Return the [X, Y] coordinate for the center point of the cell that contains the specified text.  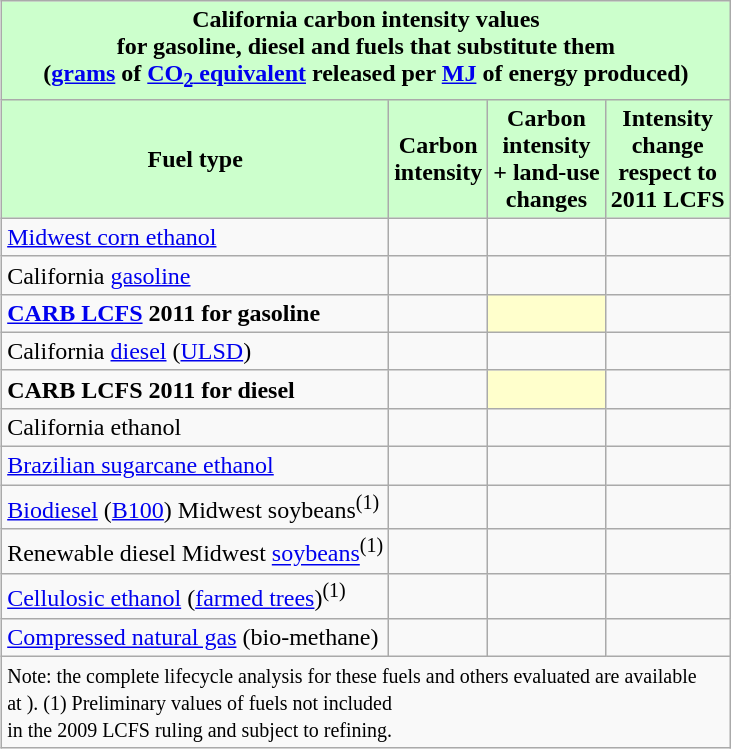
California ethanol [196, 427]
Fuel type [196, 158]
Carbonintensity [438, 158]
Brazilian sugarcane ethanol [196, 466]
Intensitychangerespect to 2011 LCFS [668, 158]
Cellulosic ethanol (farmed trees)(1) [196, 596]
California diesel (ULSD) [196, 351]
California carbon intensity values for gasoline, diesel and fuels that substitute them (grams of CO2 equivalent released per MJ of energy produced) [366, 50]
CARB LCFS 2011 for gasoline [196, 313]
Compressed natural gas (bio-methane) [196, 637]
Carbon intensity + land-usechanges [546, 158]
Renewable diesel Midwest soybeans(1) [196, 552]
California gasoline [196, 275]
Biodiesel (B100) Midwest soybeans(1) [196, 508]
Midwest corn ethanol [196, 237]
CARB LCFS 2011 for diesel [196, 389]
